Return the (X, Y) coordinate for the center point of the cell that contains the specified text.  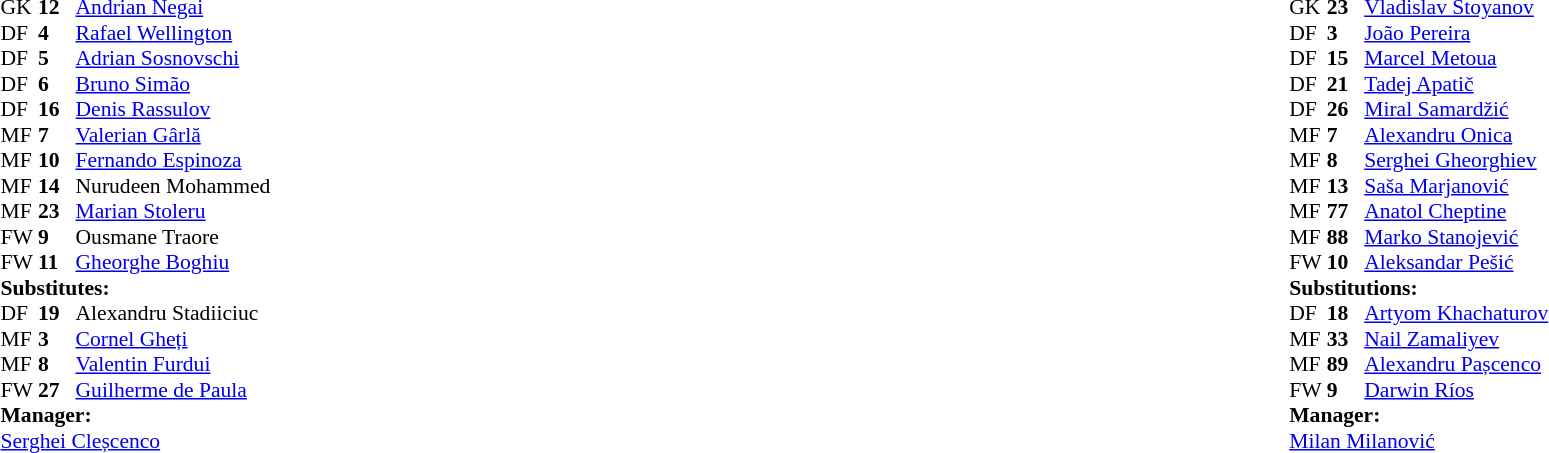
Alexandru Onica (1456, 135)
Darwin Ríos (1456, 390)
Artyom Khachaturov (1456, 313)
Substitutions: (1418, 288)
27 (57, 390)
Adrian Sosnovschi (174, 59)
88 (1346, 237)
14 (57, 186)
16 (57, 109)
Tadej Apatič (1456, 84)
6 (57, 84)
21 (1346, 84)
13 (1346, 186)
Denis Rassulov (174, 109)
89 (1346, 365)
11 (57, 263)
Alexandru Stadiiciuc (174, 313)
33 (1346, 339)
Saša Marjanović (1456, 186)
Nail Zamaliyev (1456, 339)
Rafael Wellington (174, 33)
5 (57, 59)
19 (57, 313)
Gheorghe Boghiu (174, 263)
Aleksandar Pešić (1456, 263)
João Pereira (1456, 33)
Ousmane Traore (174, 237)
Marko Stanojević (1456, 237)
Marcel Metoua (1456, 59)
Miral Samardžić (1456, 109)
15 (1346, 59)
Valerian Gârlă (174, 135)
26 (1346, 109)
18 (1346, 313)
Nurudeen Mohammed (174, 186)
Cornel Gheți (174, 339)
Guilherme de Paula (174, 390)
Valentin Furdui (174, 365)
Serghei Gheorghiev (1456, 161)
Substitutes: (135, 288)
Bruno Simão (174, 84)
Marian Stoleru (174, 211)
4 (57, 33)
77 (1346, 211)
Anatol Cheptine (1456, 211)
Fernando Espinoza (174, 161)
Alexandru Pașcenco (1456, 365)
23 (57, 211)
